Find where the given text appears and provide that cell's center as (x, y) coordinate. 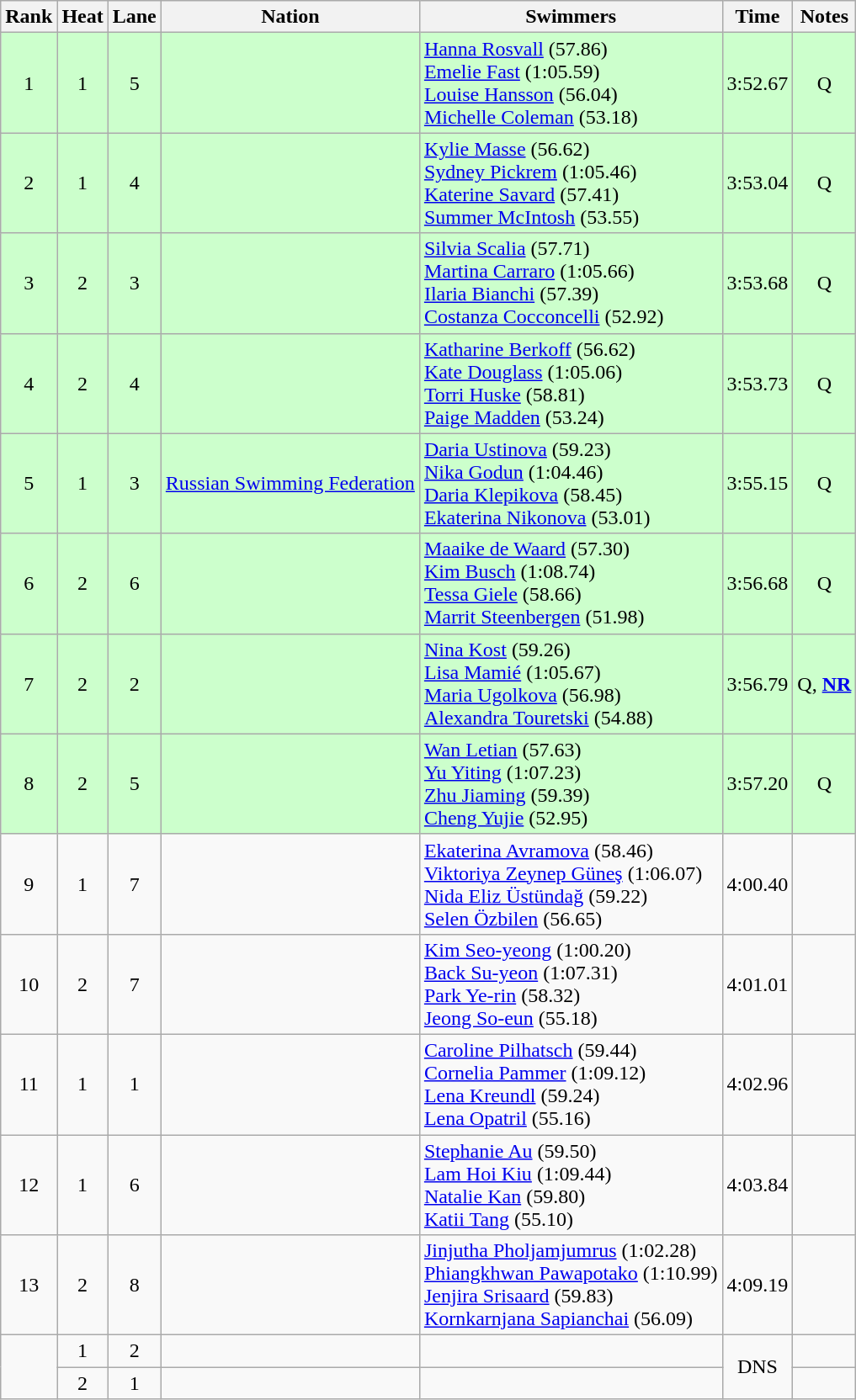
13 (29, 1286)
Nina Kost (59.26)Lisa Mamié (1:05.67)Maria Ugolkova (56.98)Alexandra Touretski (54.88) (571, 683)
4:00.40 (758, 883)
4:02.96 (758, 1084)
11 (29, 1084)
3:53.73 (758, 384)
Stephanie Au (59.50)Lam Hoi Kiu (1:09.44)Natalie Kan (59.80)Katii Tang (55.10) (571, 1185)
9 (29, 883)
Nation (290, 17)
4:09.19 (758, 1286)
Maaike de Waard (57.30)Kim Busch (1:08.74)Tessa Giele (58.66)Marrit Steenbergen (51.98) (571, 584)
Katharine Berkoff (56.62)Kate Douglass (1:05.06)Torri Huske (58.81)Paige Madden (53.24) (571, 384)
Q, NR (825, 683)
Kylie Masse (56.62)Sydney Pickrem (1:05.46)Katerine Savard (57.41)Summer McIntosh (53.55) (571, 183)
Hanna Rosvall (57.86)Emelie Fast (1:05.59)Louise Hansson (56.04)Michelle Coleman (53.18) (571, 82)
Daria Ustinova (59.23)Nika Godun (1:04.46)Daria Klepikova (58.45)Ekaterina Nikonova (53.01) (571, 483)
3:52.67 (758, 82)
Time (758, 17)
Swimmers (571, 17)
3:55.15 (758, 483)
Kim Seo-yeong (1:00.20)Back Su-yeon (1:07.31)Park Ye-rin (58.32)Jeong So-eun (55.18) (571, 984)
3:56.79 (758, 683)
3:56.68 (758, 584)
10 (29, 984)
Rank (29, 17)
4:01.01 (758, 984)
Wan Letian (57.63)Yu Yiting (1:07.23)Zhu Jiaming (59.39)Cheng Yujie (52.95) (571, 784)
Heat (82, 17)
Silvia Scalia (57.71)Martina Carraro (1:05.66)Ilaria Bianchi (57.39)Costanza Cocconcelli (52.92) (571, 283)
3:57.20 (758, 784)
4:03.84 (758, 1185)
DNS (758, 1367)
3:53.04 (758, 183)
Jinjutha Pholjamjumrus (1:02.28)Phiangkhwan Pawapotako (1:10.99)Jenjira Srisaard (59.83)Kornkarnjana Sapianchai (56.09) (571, 1286)
Lane (135, 17)
12 (29, 1185)
Ekaterina Avramova (58.46)Viktoriya Zeynep Güneş (1:06.07)Nida Eliz Üstündağ (59.22)Selen Özbilen (56.65) (571, 883)
Notes (825, 17)
Caroline Pilhatsch (59.44)Cornelia Pammer (1:09.12)Lena Kreundl (59.24)Lena Opatril (55.16) (571, 1084)
3:53.68 (758, 283)
Russian Swimming Federation (290, 483)
